Pinpoint the cell where the given text exists, returning its (X, Y) midpoint coordinate. 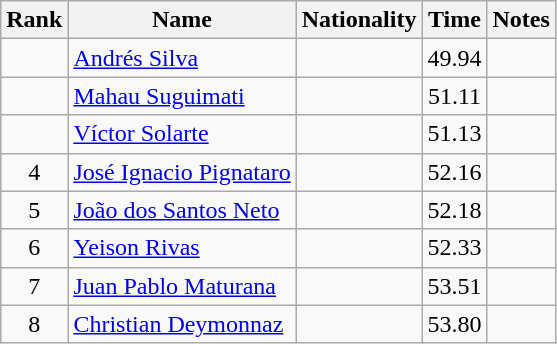
8 (34, 324)
52.33 (454, 248)
Christian Deymonnaz (182, 324)
52.16 (454, 172)
Nationality (359, 20)
Name (182, 20)
Andrés Silva (182, 58)
6 (34, 248)
Rank (34, 20)
João dos Santos Neto (182, 210)
Yeison Rivas (182, 248)
5 (34, 210)
Juan Pablo Maturana (182, 286)
51.11 (454, 96)
53.51 (454, 286)
53.80 (454, 324)
Víctor Solarte (182, 134)
Time (454, 20)
49.94 (454, 58)
José Ignacio Pignataro (182, 172)
4 (34, 172)
51.13 (454, 134)
Mahau Suguimati (182, 96)
Notes (521, 20)
7 (34, 286)
52.18 (454, 210)
